Search for the cell housing the specified text and yield its [X, Y] center coordinate. 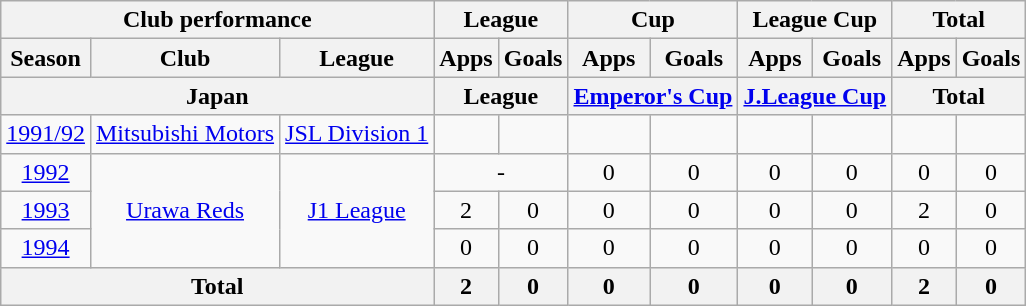
League Cup [815, 20]
JSL Division 1 [357, 134]
Japan [218, 96]
Club [184, 58]
Mitsubishi Motors [184, 134]
1991/92 [46, 134]
J1 League [357, 210]
Season [46, 58]
Club performance [218, 20]
J.League Cup [815, 96]
- [501, 172]
1994 [46, 248]
1992 [46, 172]
Cup [653, 20]
Emperor's Cup [653, 96]
1993 [46, 210]
Urawa Reds [184, 210]
